Detect which cell encompasses the target text, then output its (X, Y) center coordinate. 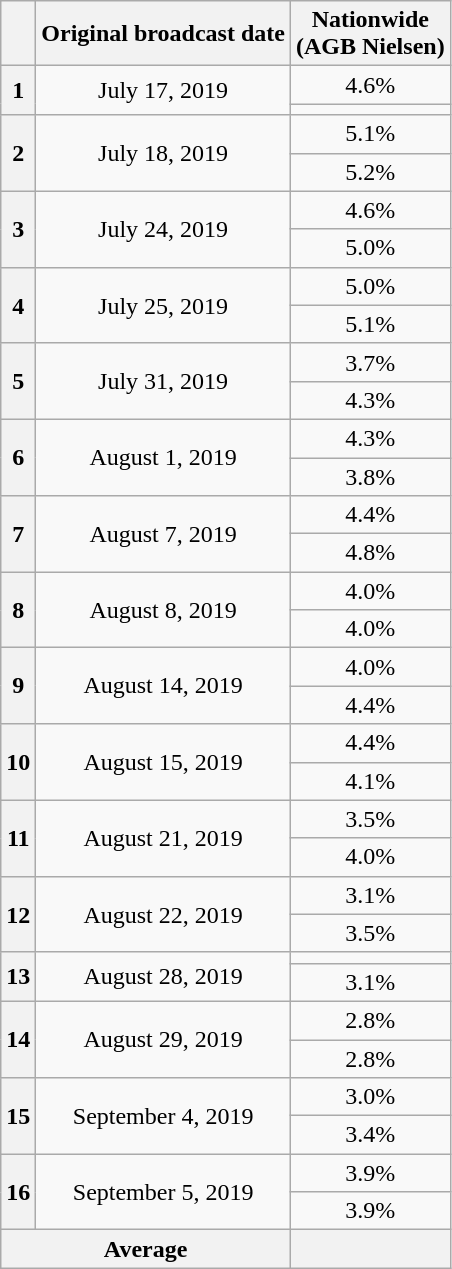
5 (18, 381)
3.0% (370, 1097)
August 21, 2019 (164, 838)
1 (18, 90)
August 1, 2019 (164, 457)
4.8% (370, 553)
14 (18, 1039)
Average (146, 1249)
July 18, 2019 (164, 153)
September 5, 2019 (164, 1192)
5.2% (370, 172)
12 (18, 914)
July 25, 2019 (164, 305)
3.4% (370, 1135)
August 7, 2019 (164, 534)
August 22, 2019 (164, 914)
August 29, 2019 (164, 1039)
10 (18, 762)
3.7% (370, 362)
3 (18, 229)
July 31, 2019 (164, 381)
Nationwide(AGB Nielsen) (370, 34)
August 8, 2019 (164, 610)
13 (18, 976)
15 (18, 1116)
8 (18, 610)
7 (18, 534)
September 4, 2019 (164, 1116)
4 (18, 305)
16 (18, 1192)
Original broadcast date (164, 34)
3.8% (370, 477)
July 17, 2019 (164, 90)
4.1% (370, 781)
August 15, 2019 (164, 762)
6 (18, 457)
11 (18, 838)
2 (18, 153)
July 24, 2019 (164, 229)
August 28, 2019 (164, 976)
9 (18, 686)
August 14, 2019 (164, 686)
